Detect which cell encompasses the target text, then output its (x, y) center coordinate. 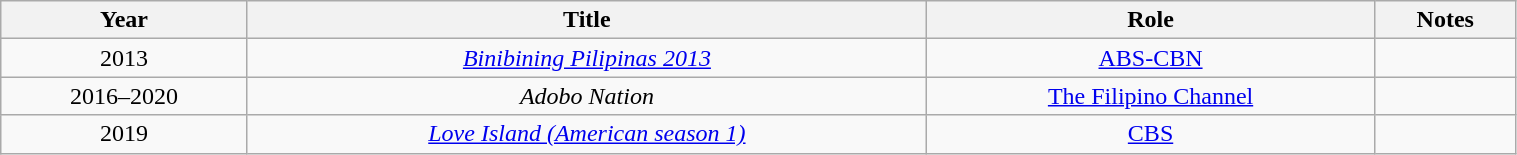
Role (1151, 20)
2016–2020 (124, 96)
2019 (124, 134)
The Filipino Channel (1151, 96)
Title (587, 20)
ABS-CBN (1151, 58)
2013 (124, 58)
Notes (1445, 20)
CBS (1151, 134)
Adobo Nation (587, 96)
Love Island (American season 1) (587, 134)
Binibining Pilipinas 2013 (587, 58)
Year (124, 20)
